Return the [X, Y] coordinate for the center point of the cell that contains the specified text.  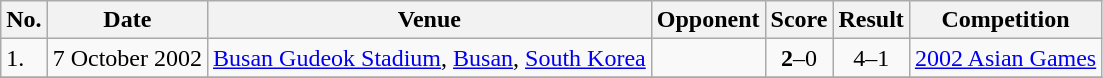
Busan Gudeok Stadium, Busan, South Korea [430, 58]
2002 Asian Games [1005, 58]
Competition [1005, 20]
Opponent [708, 20]
No. [24, 20]
7 October 2002 [127, 58]
Date [127, 20]
1. [24, 58]
Venue [430, 20]
2–0 [799, 58]
Result [871, 20]
Score [799, 20]
4–1 [871, 58]
